Pinpoint the cell where the given text exists, returning its (x, y) midpoint coordinate. 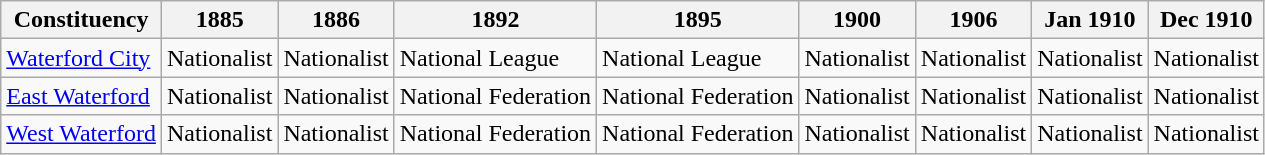
1885 (219, 20)
Waterford City (82, 58)
Constituency (82, 20)
1886 (336, 20)
Dec 1910 (1206, 20)
1895 (698, 20)
1900 (857, 20)
1906 (973, 20)
East Waterford (82, 96)
1892 (495, 20)
West Waterford (82, 134)
Jan 1910 (1090, 20)
